Detect which cell encompasses the target text, then output its [x, y] center coordinate. 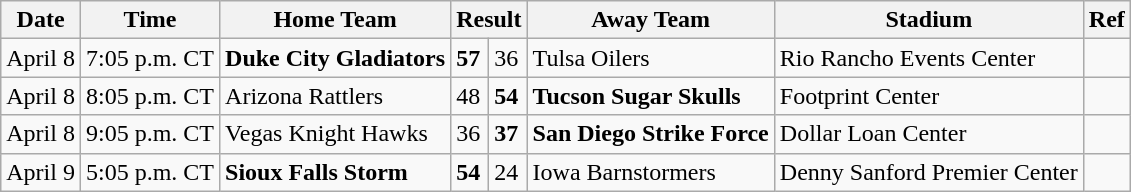
48 [470, 96]
April 9 [41, 172]
Arizona Rattlers [336, 96]
San Diego Strike Force [650, 134]
Home Team [336, 20]
Dollar Loan Center [928, 134]
Denny Sanford Premier Center [928, 172]
Vegas Knight Hawks [336, 134]
Iowa Barnstormers [650, 172]
8:05 p.m. CT [150, 96]
Time [150, 20]
Stadium [928, 20]
Away Team [650, 20]
Result [489, 20]
Tucson Sugar Skulls [650, 96]
9:05 p.m. CT [150, 134]
57 [470, 58]
37 [508, 134]
24 [508, 172]
Date [41, 20]
Sioux Falls Storm [336, 172]
Tulsa Oilers [650, 58]
5:05 p.m. CT [150, 172]
Ref [1106, 20]
Footprint Center [928, 96]
7:05 p.m. CT [150, 58]
Duke City Gladiators [336, 58]
Rio Rancho Events Center [928, 58]
